Determine the [X, Y] coordinate at the center of the cell enclosing the given text.  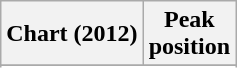
Peakposition [189, 34]
Chart (2012) [72, 34]
